Find where the given text appears and provide that cell's center as [x, y] coordinate. 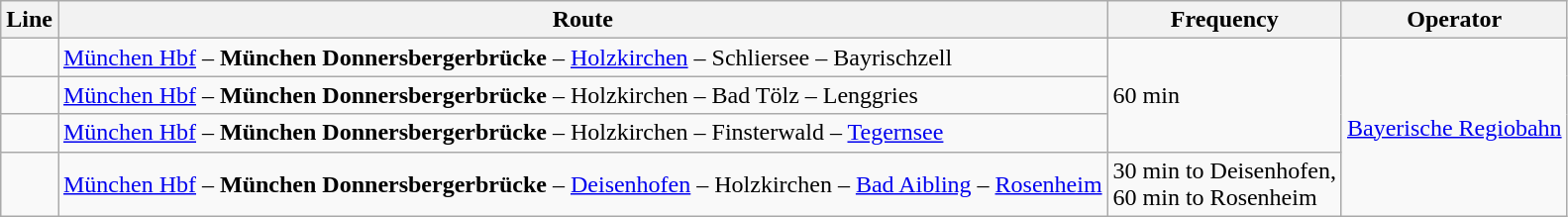
München Hbf – München Donnersbergerbrücke – Deisenhofen – Holzkirchen – Bad Aibling – Rosenheim [582, 184]
60 min [1224, 95]
Route [582, 20]
Operator [1454, 20]
30 min to Deisenhofen,60 min to Rosenheim [1224, 184]
München Hbf – München Donnersbergerbrücke – Holzkirchen – Finsterwald – Tegernsee [582, 133]
München Hbf – München Donnersbergerbrücke – Holzkirchen – Bad Tölz – Lenggries [582, 95]
Frequency [1224, 20]
München Hbf – München Donnersbergerbrücke – Holzkirchen – Schliersee – Bayrischzell [582, 57]
Bayerische Regiobahn [1454, 127]
Line [30, 20]
